Locate the cell with the specified text and output its (X, Y) center coordinate. 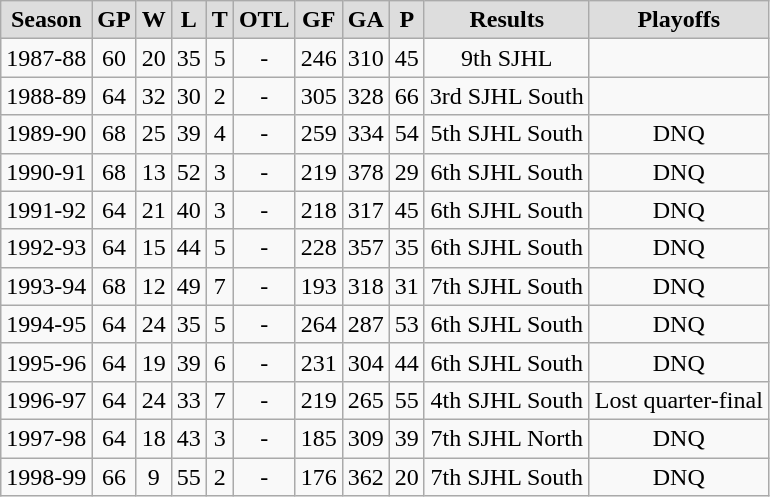
7th SJHL North (506, 438)
T (220, 20)
1989-90 (46, 134)
1997-98 (46, 438)
334 (366, 134)
15 (154, 248)
Playoffs (678, 20)
1994-95 (46, 324)
246 (318, 58)
W (154, 20)
33 (188, 400)
228 (318, 248)
3rd SJHL South (506, 96)
1991-92 (46, 210)
49 (188, 286)
287 (366, 324)
304 (366, 362)
P (406, 20)
Results (506, 20)
309 (366, 438)
310 (366, 58)
4th SJHL South (506, 400)
1998-99 (46, 477)
18 (154, 438)
259 (318, 134)
5th SJHL South (506, 134)
54 (406, 134)
218 (318, 210)
264 (318, 324)
193 (318, 286)
30 (188, 96)
OTL (264, 20)
317 (366, 210)
318 (366, 286)
32 (154, 96)
19 (154, 362)
60 (114, 58)
185 (318, 438)
1993-94 (46, 286)
176 (318, 477)
53 (406, 324)
GP (114, 20)
L (188, 20)
1987-88 (46, 58)
Lost quarter-final (678, 400)
1992-93 (46, 248)
231 (318, 362)
40 (188, 210)
13 (154, 172)
357 (366, 248)
12 (154, 286)
328 (366, 96)
1988-89 (46, 96)
1995-96 (46, 362)
29 (406, 172)
GA (366, 20)
9th SJHL (506, 58)
9 (154, 477)
Season (46, 20)
43 (188, 438)
6 (220, 362)
25 (154, 134)
4 (220, 134)
GF (318, 20)
305 (318, 96)
378 (366, 172)
1990-91 (46, 172)
52 (188, 172)
1996-97 (46, 400)
31 (406, 286)
265 (366, 400)
362 (366, 477)
21 (154, 210)
